Pinpoint the cell where the given text exists, returning its (x, y) midpoint coordinate. 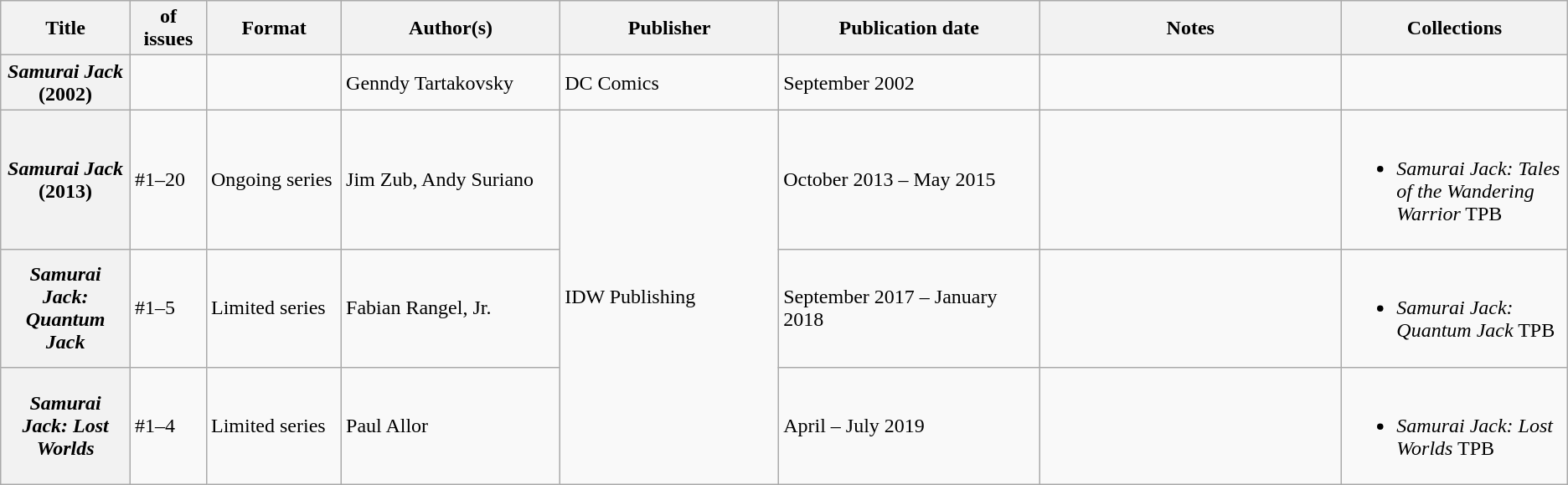
September 2002 (910, 82)
Samurai Jack (2002) (65, 82)
Author(s) (451, 28)
April – July 2019 (910, 426)
Samurai Jack: Quantum Jack (65, 308)
Ongoing series (273, 179)
#1–4 (168, 426)
Samurai Jack: Lost Worlds TPB (1454, 426)
DC Comics (670, 82)
Title (65, 28)
Fabian Rangel, Jr. (451, 308)
Jim Zub, Andy Suriano (451, 179)
Genndy Tartakovsky (451, 82)
Samurai Jack: Tales of the Wandering Warrior TPB (1454, 179)
#1–20 (168, 179)
Samurai Jack: Lost Worlds (65, 426)
Publication date (910, 28)
#1–5 (168, 308)
September 2017 – January 2018 (910, 308)
Paul Allor (451, 426)
Samurai Jack: Quantum Jack TPB (1454, 308)
IDW Publishing (670, 297)
Collections (1454, 28)
of issues (168, 28)
Samurai Jack (2013) (65, 179)
October 2013 – May 2015 (910, 179)
Notes (1191, 28)
Format (273, 28)
Publisher (670, 28)
